Output the [X, Y] coordinate of the center of the cell containing the given text.  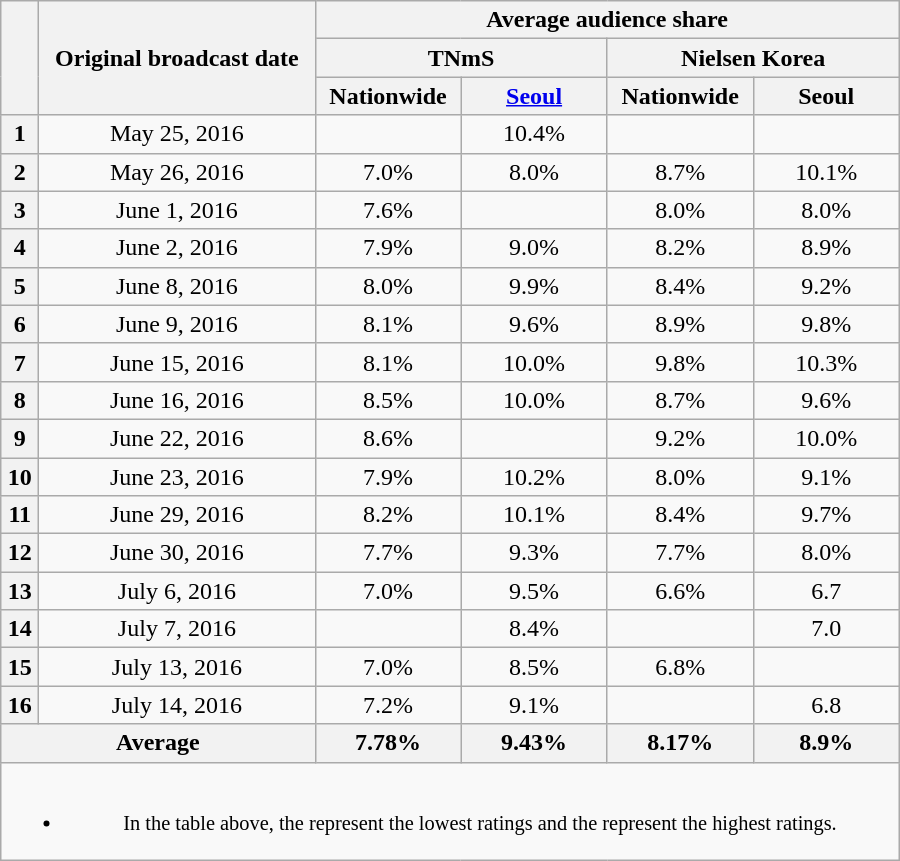
Average [158, 743]
15 [20, 667]
June 2, 2016 [177, 248]
16 [20, 705]
May 26, 2016 [177, 172]
July 6, 2016 [177, 591]
June 22, 2016 [177, 438]
In the table above, the represent the lowest ratings and the represent the highest ratings. [450, 811]
June 16, 2016 [177, 400]
June 9, 2016 [177, 324]
3 [20, 210]
July 14, 2016 [177, 705]
14 [20, 629]
June 8, 2016 [177, 286]
May 25, 2016 [177, 134]
June 30, 2016 [177, 553]
7.78% [388, 743]
Original broadcast date [177, 58]
13 [20, 591]
9 [20, 438]
June 29, 2016 [177, 515]
June 1, 2016 [177, 210]
6.7 [826, 591]
7.2% [388, 705]
4 [20, 248]
9.0% [534, 248]
July 13, 2016 [177, 667]
7.6% [388, 210]
5 [20, 286]
10.3% [826, 362]
9.43% [534, 743]
June 23, 2016 [177, 477]
10.4% [534, 134]
9.7% [826, 515]
10 [20, 477]
1 [20, 134]
8.6% [388, 438]
8 [20, 400]
6.8% [680, 667]
8.17% [680, 743]
Average audience share [607, 20]
6.6% [680, 591]
6 [20, 324]
9.3% [534, 553]
TNmS [461, 58]
9.5% [534, 591]
2 [20, 172]
Nielsen Korea [753, 58]
9.9% [534, 286]
6.8 [826, 705]
7 [20, 362]
June 15, 2016 [177, 362]
12 [20, 553]
July 7, 2016 [177, 629]
7.0 [826, 629]
11 [20, 515]
10.2% [534, 477]
